Return (x, y) of the center of cell containing provided text 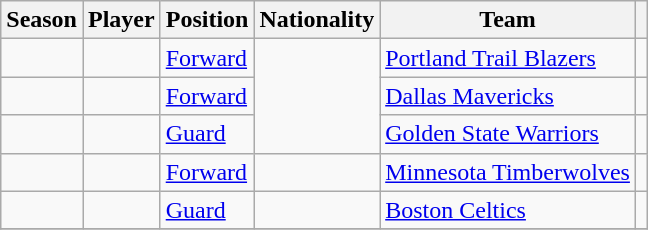
Player (121, 20)
Season (42, 20)
Dallas Mavericks (508, 96)
Minnesota Timberwolves (508, 172)
Boston Celtics (508, 210)
Nationality (317, 20)
Team (508, 20)
Position (207, 20)
Golden State Warriors (508, 134)
Portland Trail Blazers (508, 58)
